From the cell containing the given text, extract its center point as (x, y) coordinate. 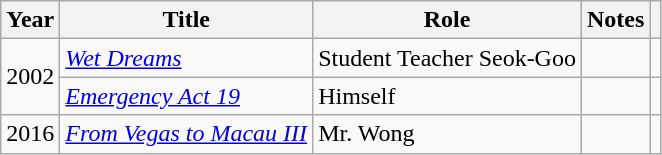
Year (30, 20)
From Vegas to Macau III (186, 134)
2016 (30, 134)
Emergency Act 19 (186, 96)
Mr. Wong (448, 134)
Notes (615, 20)
Himself (448, 96)
Role (448, 20)
2002 (30, 77)
Title (186, 20)
Wet Dreams (186, 58)
Student Teacher Seok-Goo (448, 58)
